Extract the [x, y] coordinate from the center of the cell holding the provided text.  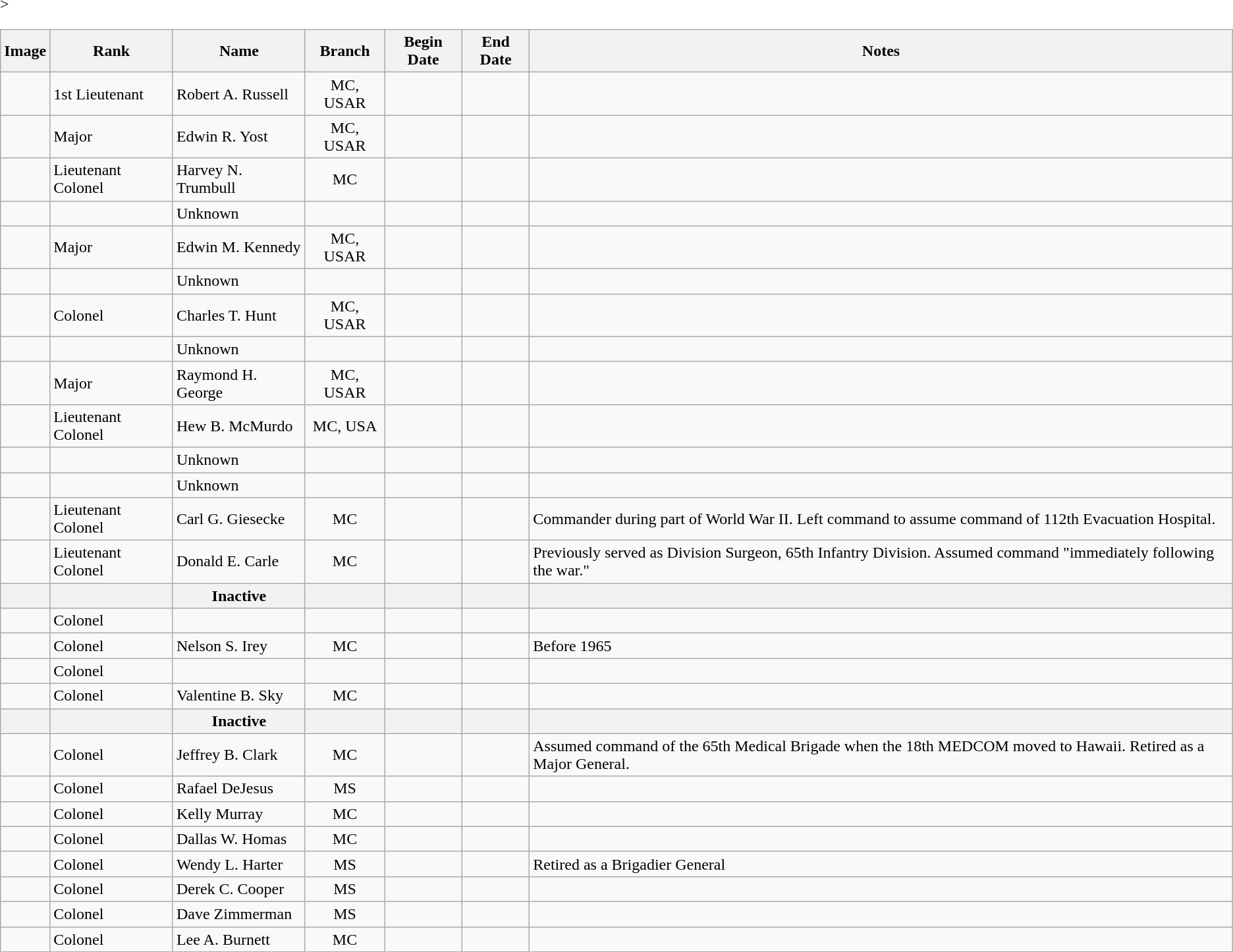
Wendy L. Harter [238, 864]
Before 1965 [881, 646]
Kelly Murray [238, 814]
Notes [881, 51]
Previously served as Division Surgeon, 65th Infantry Division. Assumed command "immediately following the war." [881, 562]
End Date [495, 51]
Valentine B. Sky [238, 696]
1st Lieutenant [112, 93]
Rank [112, 51]
Begin Date [424, 51]
Dave Zimmerman [238, 914]
Nelson S. Irey [238, 646]
Harvey N. Trumbull [238, 179]
Raymond H. George [238, 383]
Hew B. McMurdo [238, 425]
Retired as a Brigadier General [881, 864]
Charles T. Hunt [238, 315]
MC, USA [344, 425]
Edwin R. Yost [238, 137]
Assumed command of the 65th Medical Brigade when the 18th MEDCOM moved to Hawaii. Retired as a Major General. [881, 754]
Name [238, 51]
Commander during part of World War II. Left command to assume command of 112th Evacuation Hospital. [881, 519]
Rafael DeJesus [238, 789]
Image [25, 51]
Dallas W. Homas [238, 839]
Jeffrey B. Clark [238, 754]
Derek C. Cooper [238, 889]
Robert A. Russell [238, 93]
Donald E. Carle [238, 562]
Carl G. Giesecke [238, 519]
Edwin M. Kennedy [238, 248]
Branch [344, 51]
Lee A. Burnett [238, 939]
